Scan for the cell matching the given text and deliver its (x, y) coordinate at center. 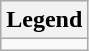
Legend (44, 20)
